Search for the cell housing the specified text and yield its (x, y) center coordinate. 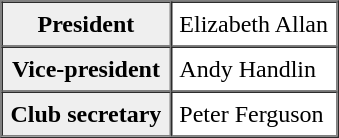
Andy Handlin (254, 68)
Club secretary (86, 114)
Peter Ferguson (254, 114)
President (86, 24)
Elizabeth Allan (254, 24)
Vice-president (86, 68)
